Return the (x, y) coordinate for the center point of the cell that contains the specified text.  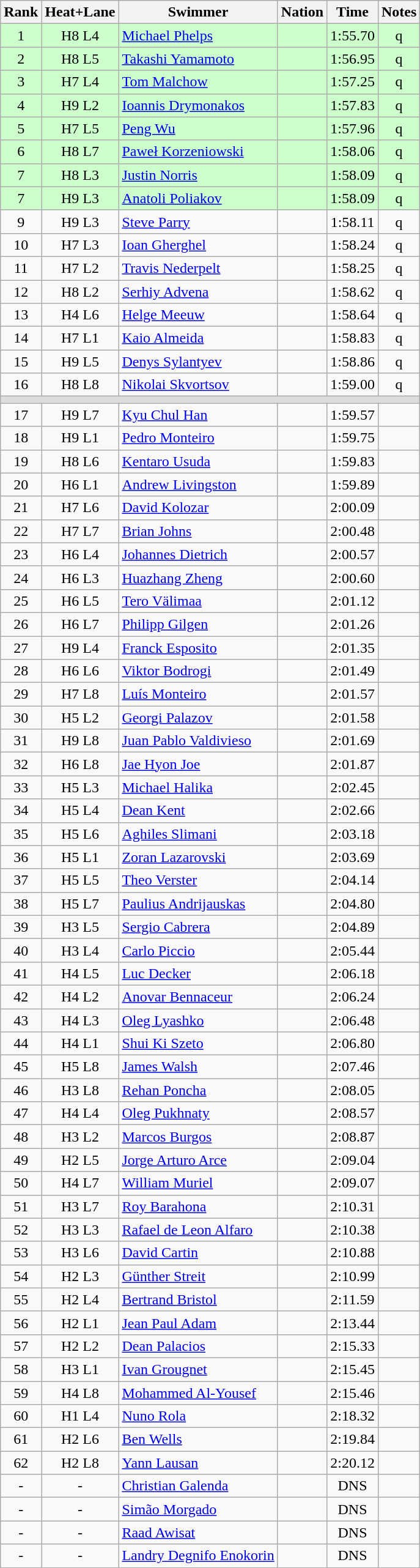
2:08.57 (353, 1113)
59 (21, 1393)
H1 L4 (80, 1416)
Ioan Gherghel (198, 245)
43 (21, 1020)
1:58.24 (353, 245)
H5 L4 (80, 811)
Franck Esposito (198, 648)
Ivan Grougnet (198, 1369)
H8 L8 (80, 385)
H7 L6 (80, 508)
H4 L8 (80, 1393)
2:20.12 (353, 1463)
2:08.87 (353, 1137)
H5 L7 (80, 904)
51 (21, 1206)
27 (21, 648)
Nation (302, 12)
Kyu Chul Han (198, 415)
H8 L6 (80, 461)
H5 L5 (80, 880)
H7 L5 (80, 128)
49 (21, 1160)
36 (21, 857)
1:59.00 (353, 385)
2:11.59 (353, 1299)
17 (21, 415)
52 (21, 1230)
39 (21, 927)
Peng Wu (198, 128)
2:18.32 (353, 1416)
Rank (21, 12)
1:58.11 (353, 221)
H3 L7 (80, 1206)
Notes (399, 12)
26 (21, 624)
42 (21, 997)
Raad Awisat (198, 1533)
H3 L5 (80, 927)
Dean Kent (198, 811)
Zoran Lazarovski (198, 857)
2:00.09 (353, 508)
58 (21, 1369)
2:01.12 (353, 601)
44 (21, 1044)
1:57.83 (353, 105)
2:13.44 (353, 1323)
2:06.48 (353, 1020)
23 (21, 554)
Paulius Andrijauskas (198, 904)
David Cartin (198, 1253)
H7 L8 (80, 694)
19 (21, 461)
3 (21, 82)
H4 L7 (80, 1183)
H9 L5 (80, 362)
H6 L4 (80, 554)
H5 L2 (80, 718)
H2 L8 (80, 1463)
1:59.83 (353, 461)
21 (21, 508)
Viktor Bodrogi (198, 671)
2:04.80 (353, 904)
H8 L5 (80, 59)
2:07.46 (353, 1067)
13 (21, 315)
Dean Palacios (198, 1346)
Landry Degnifo Enokorin (198, 1556)
H9 L7 (80, 415)
2:15.45 (353, 1369)
2:10.88 (353, 1253)
2:01.69 (353, 741)
22 (21, 531)
1:55.70 (353, 35)
12 (21, 292)
2:10.38 (353, 1230)
H6 L6 (80, 671)
35 (21, 834)
H6 L3 (80, 578)
H6 L1 (80, 485)
Tom Malchow (198, 82)
1:57.96 (353, 128)
29 (21, 694)
H2 L6 (80, 1440)
38 (21, 904)
Jorge Arturo Arce (198, 1160)
H5 L8 (80, 1067)
H5 L6 (80, 834)
Yann Lausan (198, 1463)
H9 L2 (80, 105)
H6 L5 (80, 601)
2:10.31 (353, 1206)
Anatoli Poliakov (198, 198)
Roy Barahona (198, 1206)
Michael Halika (198, 787)
Luís Monteiro (198, 694)
Jae Hyon Joe (198, 764)
37 (21, 880)
2:02.66 (353, 811)
H7 L1 (80, 338)
H3 L4 (80, 950)
2:01.26 (353, 624)
2:06.24 (353, 997)
H3 L1 (80, 1369)
H6 L7 (80, 624)
2:03.69 (353, 857)
H8 L4 (80, 35)
H4 L6 (80, 315)
6 (21, 152)
2:10.99 (353, 1276)
Sergio Cabrera (198, 927)
Oleg Lyashko (198, 1020)
H4 L3 (80, 1020)
Jean Paul Adam (198, 1323)
Johannes Dietrich (198, 554)
33 (21, 787)
James Walsh (198, 1067)
Ben Wells (198, 1440)
Steve Parry (198, 221)
H2 L2 (80, 1346)
2:09.04 (353, 1160)
H3 L8 (80, 1090)
Nuno Rola (198, 1416)
H7 L4 (80, 82)
Travis Nederpelt (198, 268)
H9 L4 (80, 648)
Philipp Gilgen (198, 624)
H2 L1 (80, 1323)
2:04.89 (353, 927)
25 (21, 601)
Georgi Palazov (198, 718)
Takashi Yamamoto (198, 59)
Anovar Bennaceur (198, 997)
H3 L6 (80, 1253)
46 (21, 1090)
H4 L4 (80, 1113)
Bertrand Bristol (198, 1299)
50 (21, 1183)
1:58.06 (353, 152)
24 (21, 578)
14 (21, 338)
William Muriel (198, 1183)
1:59.57 (353, 415)
15 (21, 362)
Theo Verster (198, 880)
45 (21, 1067)
Time (353, 12)
30 (21, 718)
2:01.87 (353, 764)
Juan Pablo Valdivieso (198, 741)
Luc Decker (198, 973)
Kaio Almeida (198, 338)
40 (21, 950)
H9 L8 (80, 741)
2:00.57 (353, 554)
2:06.18 (353, 973)
32 (21, 764)
2:05.44 (353, 950)
1:56.95 (353, 59)
H9 L1 (80, 438)
53 (21, 1253)
2:01.57 (353, 694)
2:03.18 (353, 834)
H7 L2 (80, 268)
1:58.62 (353, 292)
Simão Morgado (198, 1509)
H5 L1 (80, 857)
H2 L4 (80, 1299)
Serhiy Advena (198, 292)
Mohammed Al-Yousef (198, 1393)
Ioannis Drymonakos (198, 105)
54 (21, 1276)
Oleg Pukhnaty (198, 1113)
62 (21, 1463)
David Kolozar (198, 508)
H2 L5 (80, 1160)
Huazhang Zheng (198, 578)
18 (21, 438)
H8 L3 (80, 175)
H3 L2 (80, 1137)
Denys Sylantyev (198, 362)
H2 L3 (80, 1276)
1:59.89 (353, 485)
2:00.48 (353, 531)
60 (21, 1416)
H4 L2 (80, 997)
2:01.58 (353, 718)
16 (21, 385)
2:01.35 (353, 648)
Justin Norris (198, 175)
H3 L3 (80, 1230)
2:09.07 (353, 1183)
H4 L5 (80, 973)
20 (21, 485)
2:06.80 (353, 1044)
1:58.64 (353, 315)
Pedro Monteiro (198, 438)
1:58.86 (353, 362)
34 (21, 811)
H5 L3 (80, 787)
28 (21, 671)
57 (21, 1346)
9 (21, 221)
55 (21, 1299)
Kentaro Usuda (198, 461)
Michael Phelps (198, 35)
2:15.33 (353, 1346)
2:08.05 (353, 1090)
Shui Ki Szeto (198, 1044)
Rehan Poncha (198, 1090)
H6 L8 (80, 764)
H4 L1 (80, 1044)
Paweł Korzeniowski (198, 152)
Tero Välimaa (198, 601)
1 (21, 35)
2:15.46 (353, 1393)
Christian Galenda (198, 1486)
Heat+Lane (80, 12)
61 (21, 1440)
H7 L3 (80, 245)
2:00.60 (353, 578)
Aghiles Slimani (198, 834)
41 (21, 973)
11 (21, 268)
56 (21, 1323)
Helge Meeuw (198, 315)
Swimmer (198, 12)
2:19.84 (353, 1440)
Günther Streit (198, 1276)
47 (21, 1113)
1:57.25 (353, 82)
H8 L2 (80, 292)
4 (21, 105)
H7 L7 (80, 531)
Andrew Livingston (198, 485)
Brian Johns (198, 531)
2:02.45 (353, 787)
5 (21, 128)
1:58.25 (353, 268)
Rafael de Leon Alfaro (198, 1230)
Carlo Piccio (198, 950)
48 (21, 1137)
2:01.49 (353, 671)
H8 L7 (80, 152)
2:04.14 (353, 880)
10 (21, 245)
Marcos Burgos (198, 1137)
1:59.75 (353, 438)
2 (21, 59)
31 (21, 741)
Nikolai Skvortsov (198, 385)
1:58.83 (353, 338)
